Return (X, Y) of the center of cell containing provided text 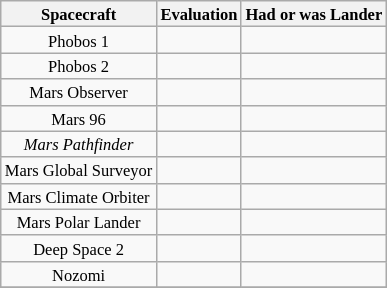
Phobos 1 (79, 40)
Mars Observer (79, 92)
Mars Global Surveyor (79, 170)
Evaluation (198, 14)
Mars Polar Lander (79, 222)
Deep Space 2 (79, 248)
Mars Pathfinder (79, 144)
Spacecraft (79, 14)
Mars Climate Orbiter (79, 196)
Had or was Lander (314, 14)
Phobos 2 (79, 66)
Mars 96 (79, 118)
Nozomi (79, 274)
